Output the (X, Y) coordinate of the center of the cell containing the given text.  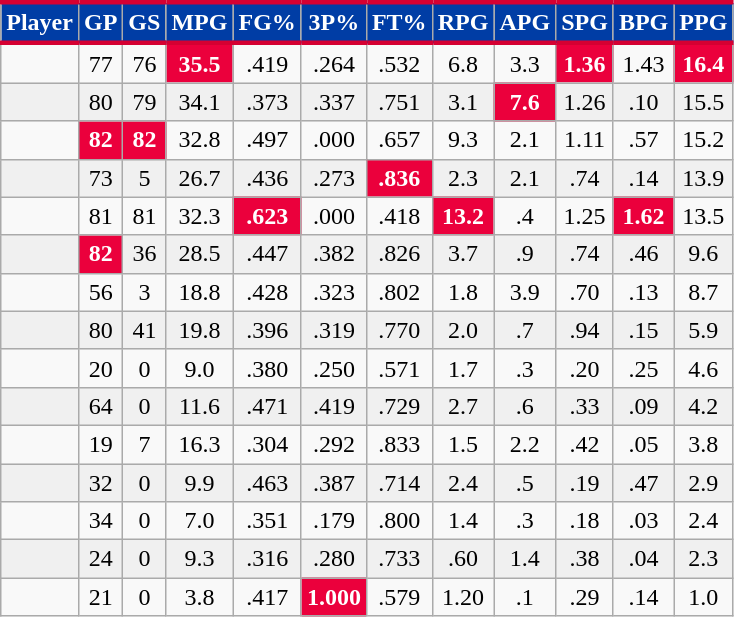
.387 (334, 483)
15.2 (704, 140)
.304 (267, 444)
.25 (643, 368)
.382 (334, 254)
6.8 (463, 63)
.657 (399, 140)
.436 (267, 178)
2.0 (463, 330)
.428 (267, 292)
24 (100, 559)
.9 (525, 254)
GP (100, 22)
.18 (585, 521)
64 (100, 406)
32.8 (200, 140)
5 (144, 178)
.5 (525, 483)
.373 (267, 102)
.42 (585, 444)
.319 (334, 330)
.1 (525, 597)
13.9 (704, 178)
9.9 (200, 483)
3.1 (463, 102)
.623 (267, 216)
79 (144, 102)
36 (144, 254)
16.4 (704, 63)
32.3 (200, 216)
SPG (585, 22)
.280 (334, 559)
GS (144, 22)
34 (100, 521)
.7 (525, 330)
.380 (267, 368)
MPG (200, 22)
13.2 (463, 216)
26.7 (200, 178)
.13 (643, 292)
1.25 (585, 216)
18.8 (200, 292)
.751 (399, 102)
.264 (334, 63)
.20 (585, 368)
1.26 (585, 102)
BPG (643, 22)
.833 (399, 444)
7 (144, 444)
.47 (643, 483)
15.5 (704, 102)
.579 (399, 597)
76 (144, 63)
.337 (334, 102)
.802 (399, 292)
.463 (267, 483)
.292 (334, 444)
.94 (585, 330)
1.36 (585, 63)
APG (525, 22)
.38 (585, 559)
RPG (463, 22)
.46 (643, 254)
3P% (334, 22)
4.2 (704, 406)
8.7 (704, 292)
1.20 (463, 597)
2.9 (704, 483)
4.6 (704, 368)
9.0 (200, 368)
19 (100, 444)
.351 (267, 521)
.60 (463, 559)
.179 (334, 521)
.57 (643, 140)
.4 (525, 216)
3.7 (463, 254)
1.0 (704, 597)
.70 (585, 292)
21 (100, 597)
.770 (399, 330)
.447 (267, 254)
.6 (525, 406)
.729 (399, 406)
.29 (585, 597)
1.7 (463, 368)
5.9 (704, 330)
.05 (643, 444)
.826 (399, 254)
1.11 (585, 140)
.836 (399, 178)
.733 (399, 559)
32 (100, 483)
.09 (643, 406)
.316 (267, 559)
.04 (643, 559)
56 (100, 292)
.15 (643, 330)
.396 (267, 330)
16.3 (200, 444)
Player (40, 22)
28.5 (200, 254)
77 (100, 63)
.03 (643, 521)
19.8 (200, 330)
3 (144, 292)
34.1 (200, 102)
.417 (267, 597)
3.3 (525, 63)
20 (100, 368)
.571 (399, 368)
.497 (267, 140)
13.5 (704, 216)
35.5 (200, 63)
.418 (399, 216)
1.62 (643, 216)
.323 (334, 292)
2.7 (463, 406)
1.5 (463, 444)
41 (144, 330)
2.2 (525, 444)
.273 (334, 178)
.800 (399, 521)
1.000 (334, 597)
PPG (704, 22)
7.0 (200, 521)
1.43 (643, 63)
FG% (267, 22)
7.6 (525, 102)
.250 (334, 368)
.33 (585, 406)
9.6 (704, 254)
.10 (643, 102)
73 (100, 178)
.532 (399, 63)
3.9 (525, 292)
11.6 (200, 406)
.714 (399, 483)
FT% (399, 22)
.19 (585, 483)
1.8 (463, 292)
.471 (267, 406)
